Pinpoint the cell where the given text exists, returning its [x, y] midpoint coordinate. 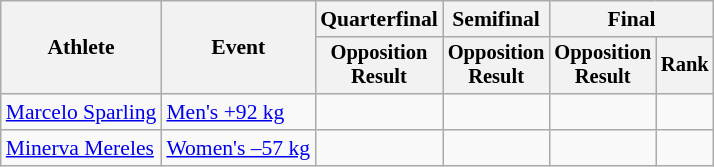
Marcelo Sparling [82, 112]
Rank [685, 66]
Event [238, 48]
Women's –57 kg [238, 148]
Final [631, 19]
Minerva Mereles [82, 148]
Athlete [82, 48]
Semifinal [496, 19]
Men's +92 kg [238, 112]
Quarterfinal [379, 19]
